From the cell containing the given text, extract its center point as (X, Y) coordinate. 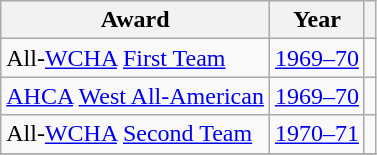
All-WCHA First Team (136, 58)
Year (316, 20)
1970–71 (316, 134)
All-WCHA Second Team (136, 134)
Award (136, 20)
AHCA West All-American (136, 96)
